Find where the given text appears and provide that cell's center as [x, y] coordinate. 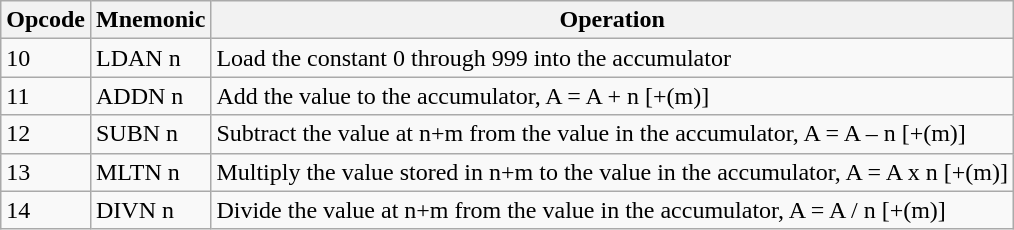
Operation [612, 20]
12 [46, 134]
13 [46, 172]
DIVN n [150, 210]
10 [46, 58]
ADDN n [150, 96]
Subtract the value at n+m from the value in the accumulator, A = A – n [+(m)] [612, 134]
11 [46, 96]
Opcode [46, 20]
LDAN n [150, 58]
Multiply the value stored in n+m to the value in the accumulator, A = A x n [+(m)] [612, 172]
Load the constant 0 through 999 into the accumulator [612, 58]
Divide the value at n+m from the value in the accumulator, A = A / n [+(m)] [612, 210]
Mnemonic [150, 20]
MLTN n [150, 172]
14 [46, 210]
Add the value to the accumulator, A = A + n [+(m)] [612, 96]
SUBN n [150, 134]
